Pinpoint the cell where the given text exists, returning its [x, y] midpoint coordinate. 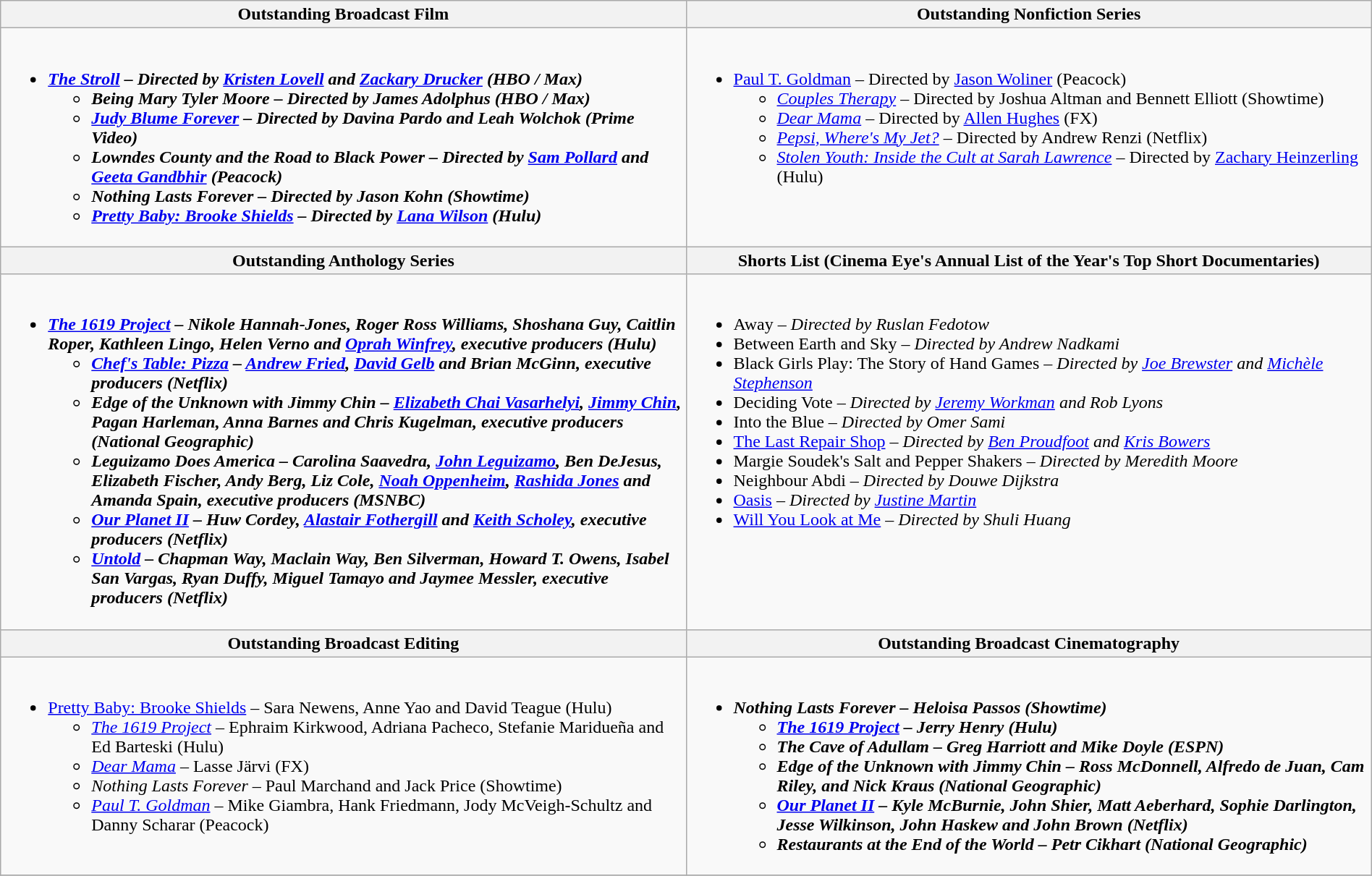
Outstanding Broadcast Editing [343, 643]
Outstanding Broadcast Film [343, 14]
Shorts List (Cinema Eye's Annual List of the Year's Top Short Documentaries) [1029, 260]
Outstanding Anthology Series [343, 260]
Outstanding Nonfiction Series [1029, 14]
Outstanding Broadcast Cinematography [1029, 643]
